Determine the (X, Y) coordinate at the center of the cell enclosing the given text.  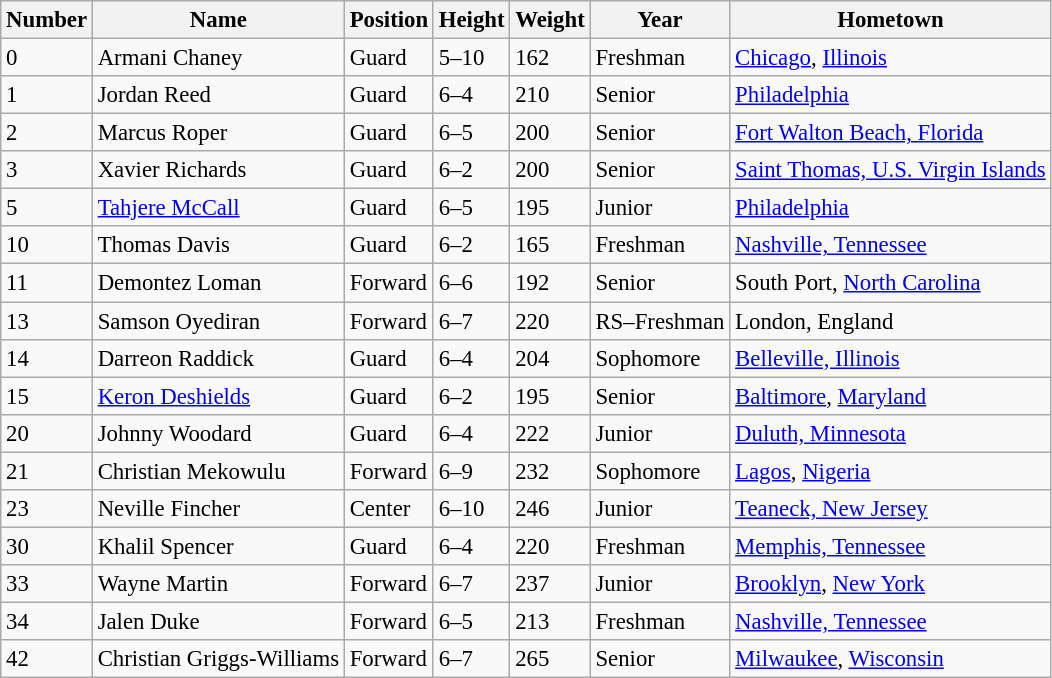
3 (47, 170)
Center (388, 509)
Brooklyn, New York (890, 584)
Keron Deshields (218, 396)
13 (47, 321)
Memphis, Tennessee (890, 546)
6–9 (471, 471)
Position (388, 20)
South Port, North Carolina (890, 283)
42 (47, 659)
Weight (550, 20)
Baltimore, Maryland (890, 396)
20 (47, 433)
Saint Thomas, U.S. Virgin Islands (890, 170)
246 (550, 509)
204 (550, 358)
Height (471, 20)
162 (550, 58)
232 (550, 471)
Lagos, Nigeria (890, 471)
222 (550, 433)
2 (47, 133)
5–10 (471, 58)
Marcus Roper (218, 133)
Darreon Raddick (218, 358)
Johnny Woodard (218, 433)
Christian Mekowulu (218, 471)
London, England (890, 321)
Khalil Spencer (218, 546)
Number (47, 20)
Demontez Loman (218, 283)
21 (47, 471)
Hometown (890, 20)
RS–Freshman (660, 321)
Milwaukee, Wisconsin (890, 659)
Tahjere McCall (218, 208)
Name (218, 20)
265 (550, 659)
1 (47, 95)
237 (550, 584)
Neville Fincher (218, 509)
Wayne Martin (218, 584)
23 (47, 509)
15 (47, 396)
Belleville, Illinois (890, 358)
6–6 (471, 283)
192 (550, 283)
Xavier Richards (218, 170)
11 (47, 283)
Duluth, Minnesota (890, 433)
Thomas Davis (218, 245)
14 (47, 358)
10 (47, 245)
210 (550, 95)
34 (47, 621)
0 (47, 58)
Jalen Duke (218, 621)
213 (550, 621)
Christian Griggs-Williams (218, 659)
Year (660, 20)
Fort Walton Beach, Florida (890, 133)
Teaneck, New Jersey (890, 509)
Samson Oyediran (218, 321)
33 (47, 584)
Armani Chaney (218, 58)
165 (550, 245)
Chicago, Illinois (890, 58)
6–10 (471, 509)
Jordan Reed (218, 95)
30 (47, 546)
5 (47, 208)
